Return (x, y) of the center of cell containing provided text 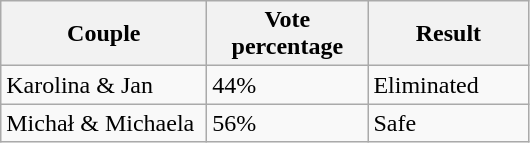
Michał & Michaela (104, 123)
Eliminated (448, 85)
44% (288, 85)
Vote percentage (288, 34)
Couple (104, 34)
56% (288, 123)
Karolina & Jan (104, 85)
Result (448, 34)
Safe (448, 123)
